Return (X, Y) of the center of cell containing provided text 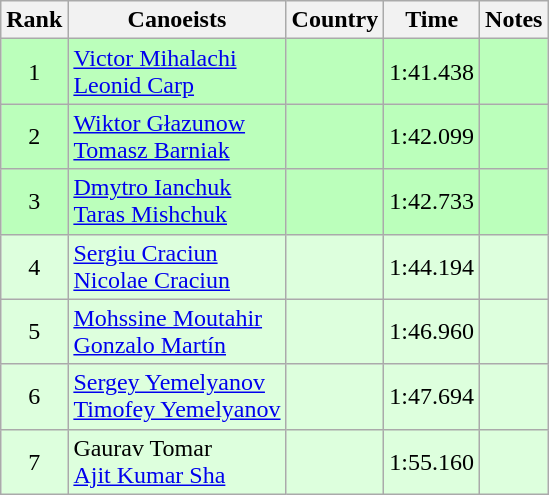
5 (34, 332)
Time (432, 20)
2 (34, 136)
1:47.694 (432, 396)
Notes (514, 20)
Rank (34, 20)
Gaurav TomarAjit Kumar Sha (177, 462)
Wiktor GłazunowTomasz Barniak (177, 136)
Sergiu CraciunNicolae Craciun (177, 266)
Sergey YemelyanovTimofey Yemelyanov (177, 396)
4 (34, 266)
Dmytro IanchukTaras Mishchuk (177, 202)
7 (34, 462)
Country (335, 20)
Canoeists (177, 20)
6 (34, 396)
1:42.099 (432, 136)
1:46.960 (432, 332)
1:44.194 (432, 266)
1:42.733 (432, 202)
1:41.438 (432, 72)
1:55.160 (432, 462)
Mohssine MoutahirGonzalo Martín (177, 332)
3 (34, 202)
Victor MihalachiLeonid Carp (177, 72)
1 (34, 72)
